Locate the cell with the specified text and output its [X, Y] center coordinate. 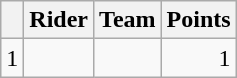
Team [128, 20]
Rider [59, 20]
Points [198, 20]
